Determine the (X, Y) coordinate at the center of the cell enclosing the given text.  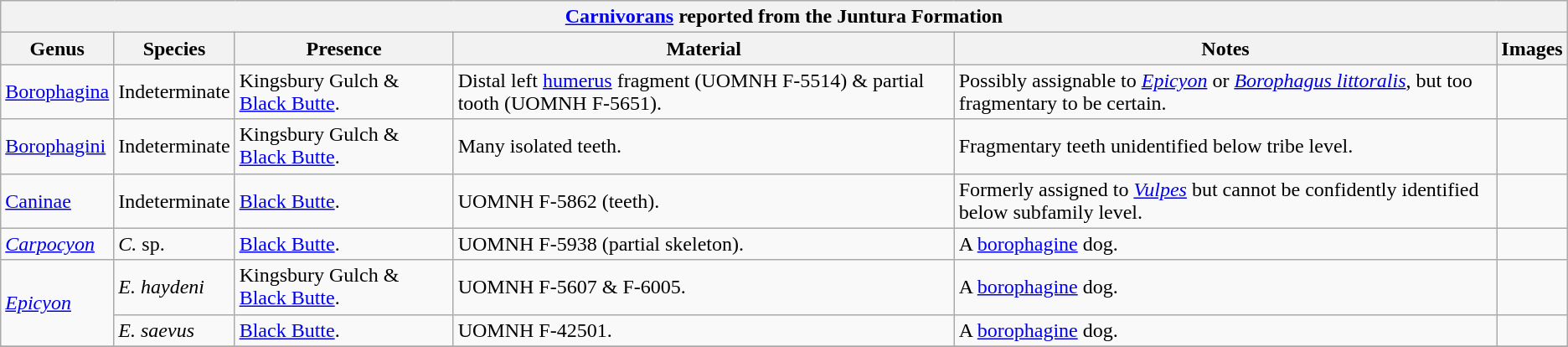
Material (704, 49)
Carpocyon (57, 244)
Images (1532, 49)
UOMNH F-5938 (partial skeleton). (704, 244)
Formerly assigned to Vulpes but cannot be confidently identified below subfamily level. (1225, 201)
Fragmentary teeth unidentified below tribe level. (1225, 146)
Caninae (57, 201)
Presence (343, 49)
E. haydeni (174, 287)
Species (174, 49)
UOMNH F-5607 & F-6005. (704, 287)
UOMNH F-42501. (704, 330)
E. saevus (174, 330)
Epicyon (57, 303)
Notes (1225, 49)
Many isolated teeth. (704, 146)
Genus (57, 49)
C. sp. (174, 244)
Carnivorans reported from the Juntura Formation (784, 17)
Borophagini (57, 146)
Possibly assignable to Epicyon or Borophagus littoralis, but too fragmentary to be certain. (1225, 92)
UOMNH F-5862 (teeth). (704, 201)
Borophagina (57, 92)
Distal left humerus fragment (UOMNH F-5514) & partial tooth (UOMNH F-5651). (704, 92)
